Locate the cell with the specified text and output its [X, Y] center coordinate. 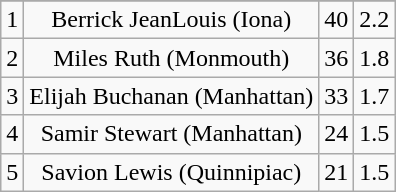
24 [336, 134]
36 [336, 58]
1 [12, 20]
Elijah Buchanan (Manhattan) [172, 96]
3 [12, 96]
5 [12, 172]
1.7 [374, 96]
Berrick JeanLouis (Iona) [172, 20]
2 [12, 58]
Samir Stewart (Manhattan) [172, 134]
1.8 [374, 58]
4 [12, 134]
21 [336, 172]
40 [336, 20]
33 [336, 96]
Miles Ruth (Monmouth) [172, 58]
Savion Lewis (Quinnipiac) [172, 172]
2.2 [374, 20]
